For the text-containing cell, return its midpoint in (x, y) coordinate format. 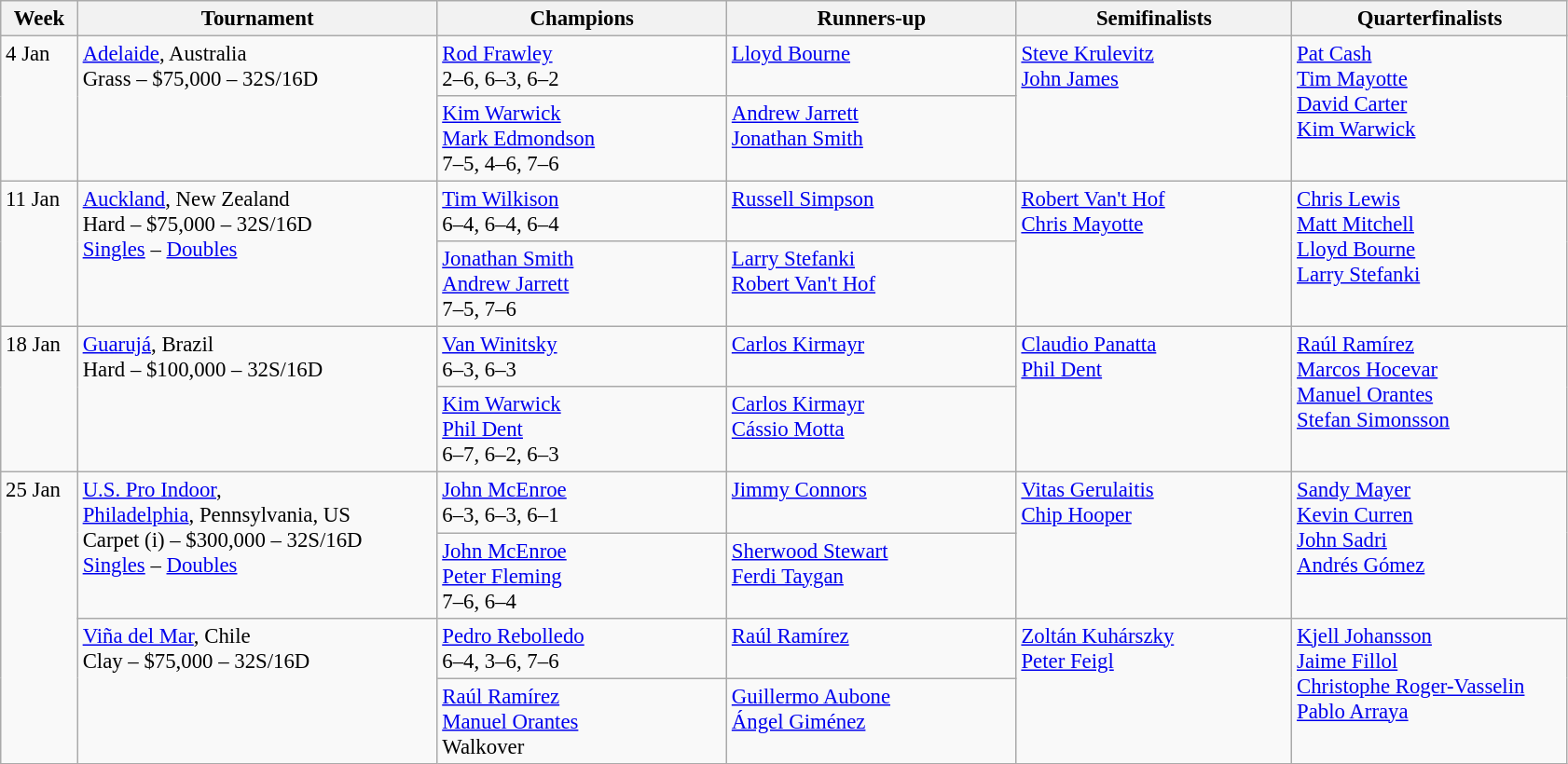
Guillermo Aubone Ángel Giménez (873, 721)
Semifinalists (1154, 19)
Pat Cash Tim Mayotte David Carter Kim Warwick (1430, 109)
4 Jan (39, 109)
Tim Wilkison 6–4, 6–4, 6–4 (582, 212)
Viña del Mar, Chile Clay – $75,000 – 32S/16D (257, 690)
Robert Van't Hof Chris Mayotte (1154, 254)
Lloyd Bourne (873, 67)
Champions (582, 19)
Kim Warwick Mark Edmondson 7–5, 4–6, 7–6 (582, 139)
Kim Warwick Phil Dent 6–7, 6–2, 6–3 (582, 430)
U.S. Pro Indoor, Philadelphia, Pennsylvania, US Carpet (i) – $300,000 – 32S/16D Singles – Doubles (257, 545)
Sandy Mayer Kevin Curren John Sadri Andrés Gómez (1430, 545)
Quarterfinalists (1430, 19)
Vitas Gerulaitis Chip Hooper (1154, 545)
Claudio Panatta Phil Dent (1154, 400)
25 Jan (39, 618)
Russell Simpson (873, 212)
Larry Stefanki Robert Van't Hof (873, 284)
Jimmy Connors (873, 503)
Runners-up (873, 19)
11 Jan (39, 254)
Sherwood Stewart Ferdi Taygan (873, 576)
18 Jan (39, 400)
Andrew Jarrett Jonathan Smith (873, 139)
Pedro Rebolledo 6–4, 3–6, 7–6 (582, 648)
Rod Frawley 2–6, 6–3, 6–2 (582, 67)
Adelaide, Australia Grass – $75,000 – 32S/16D (257, 109)
Tournament (257, 19)
Zoltán Kuhárszky Peter Feigl (1154, 690)
Kjell Johansson Jaime Fillol Christophe Roger-Vasselin Pablo Arraya (1430, 690)
John McEnroe 6–3, 6–3, 6–1 (582, 503)
Raúl Ramírez Manuel Orantes Walkover (582, 721)
Carlos Kirmayr Cássio Motta (873, 430)
Carlos Kirmayr (873, 358)
Week (39, 19)
Steve Krulevitz John James (1154, 109)
Raúl Ramírez Marcos Hocevar Manuel Orantes Stefan Simonsson (1430, 400)
Chris Lewis Matt Mitchell Lloyd Bourne Larry Stefanki (1430, 254)
Van Winitsky 6–3, 6–3 (582, 358)
Guarujá, Brazil Hard – $100,000 – 32S/16D (257, 400)
John McEnroe Peter Fleming 7–6, 6–4 (582, 576)
Auckland, New Zealand Hard – $75,000 – 32S/16D Singles – Doubles (257, 254)
Raúl Ramírez (873, 648)
Jonathan Smith Andrew Jarrett 7–5, 7–6 (582, 284)
